Capture the cell that displays the provided text and extract its [x, y] central coordinate. 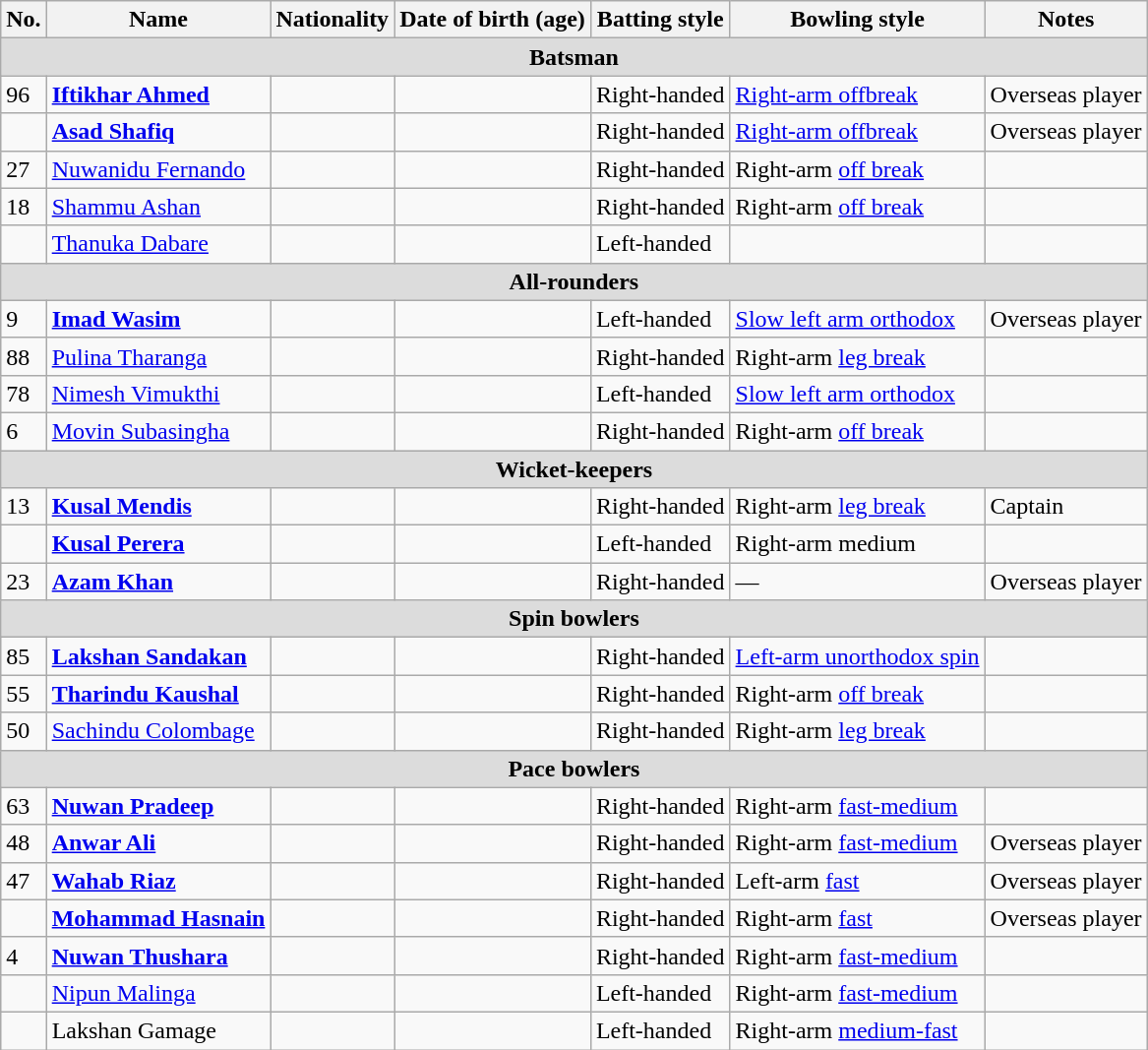
Iftikhar Ahmed [158, 94]
Kusal Perera [158, 544]
Right-arm medium-fast [858, 1030]
No. [24, 20]
Right-arm medium [858, 544]
Batsman [574, 57]
Anwar Ali [158, 843]
Imad Wasim [158, 319]
Shammu Ashan [158, 207]
All-rounders [574, 281]
27 [24, 169]
— [858, 582]
Sachindu Colombage [158, 731]
Lakshan Sandakan [158, 656]
Bowling style [858, 20]
Pace bowlers [574, 769]
55 [24, 694]
Thanuka Dabare [158, 244]
Captain [1066, 507]
Asad Shafiq [158, 132]
85 [24, 656]
Notes [1066, 20]
Right-arm fast [858, 918]
63 [24, 806]
Date of birth (age) [493, 20]
47 [24, 881]
Batting style [660, 20]
23 [24, 582]
Lakshan Gamage [158, 1030]
13 [24, 507]
Nuwanidu Fernando [158, 169]
4 [24, 956]
Pulina Tharanga [158, 356]
48 [24, 843]
Kusal Mendis [158, 507]
Nipun Malinga [158, 993]
Wahab Riaz [158, 881]
88 [24, 356]
Nimesh Vimukthi [158, 394]
Nuwan Pradeep [158, 806]
Name [158, 20]
Movin Subasingha [158, 431]
Tharindu Kaushal [158, 694]
Wicket-keepers [574, 469]
9 [24, 319]
Spin bowlers [574, 619]
Mohammad Hasnain [158, 918]
Left-arm fast [858, 881]
78 [24, 394]
18 [24, 207]
96 [24, 94]
Nuwan Thushara [158, 956]
Nationality [332, 20]
50 [24, 731]
Left-arm unorthodox spin [858, 656]
Azam Khan [158, 582]
6 [24, 431]
